Output the (x, y) coordinate of the center of the cell containing the given text.  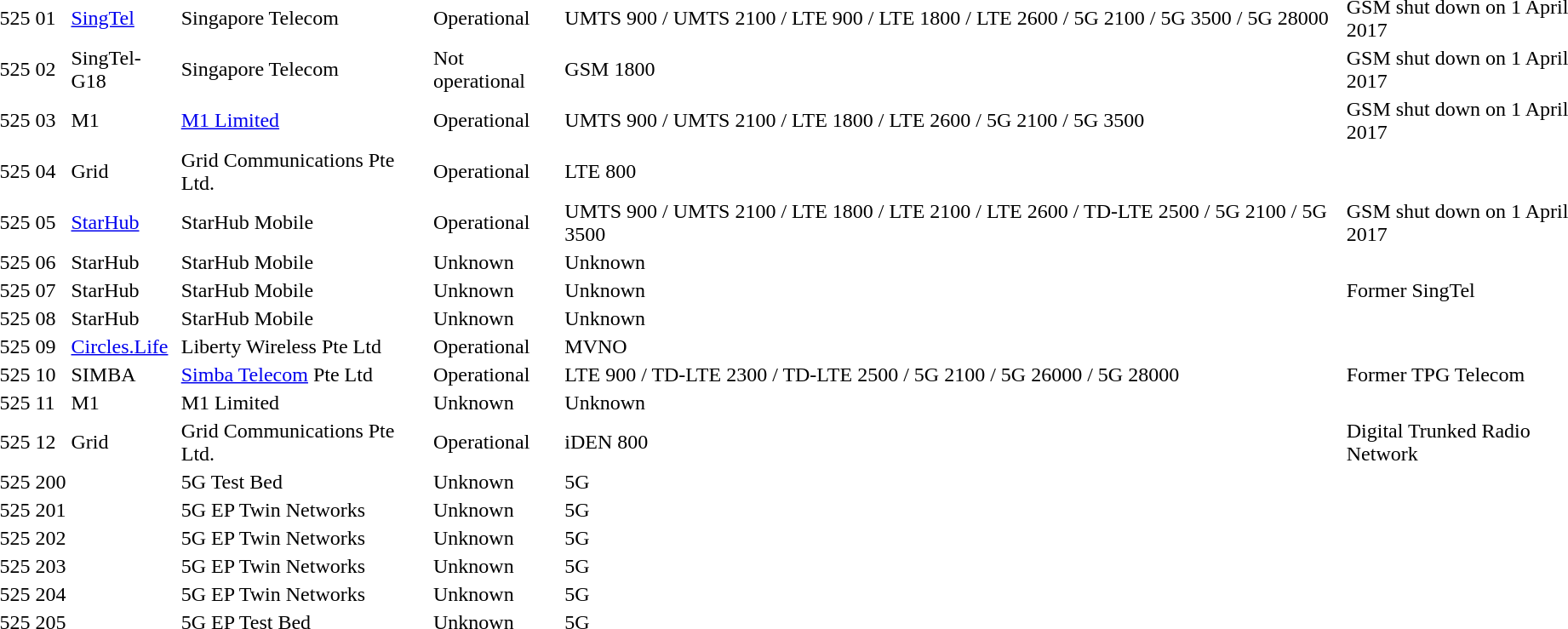
05 (51, 223)
03 (51, 121)
UMTS 900 / UMTS 2100 / LTE 1800 / LTE 2100 / LTE 2600 / TD-LTE 2500 / 5G 2100 / 5G 3500 (953, 223)
06 (51, 262)
SIMBA (123, 375)
07 (51, 290)
5G Test Bed (305, 482)
201 (51, 510)
GSM 1800 (953, 70)
Singapore Telecom (305, 70)
Liberty Wireless Pte Ltd (305, 346)
04 (51, 172)
09 (51, 346)
LTE 800 (953, 172)
204 (51, 594)
203 (51, 566)
12 (51, 443)
SingTel-G18 (123, 70)
MVNO (953, 346)
02 (51, 70)
10 (51, 375)
202 (51, 538)
200 (51, 482)
Simba Telecom Pte Ltd (305, 375)
UMTS 900 / UMTS 2100 / LTE 1800 / LTE 2600 / 5G 2100 / 5G 3500 (953, 121)
Circles.Life (123, 346)
08 (51, 318)
Not operational (497, 70)
LTE 900 / TD-LTE 2300 / TD-LTE 2500 / 5G 2100 / 5G 26000 / 5G 28000 (953, 375)
iDEN 800 (953, 443)
11 (51, 403)
